Locate the cell with the specified text and output its [x, y] center coordinate. 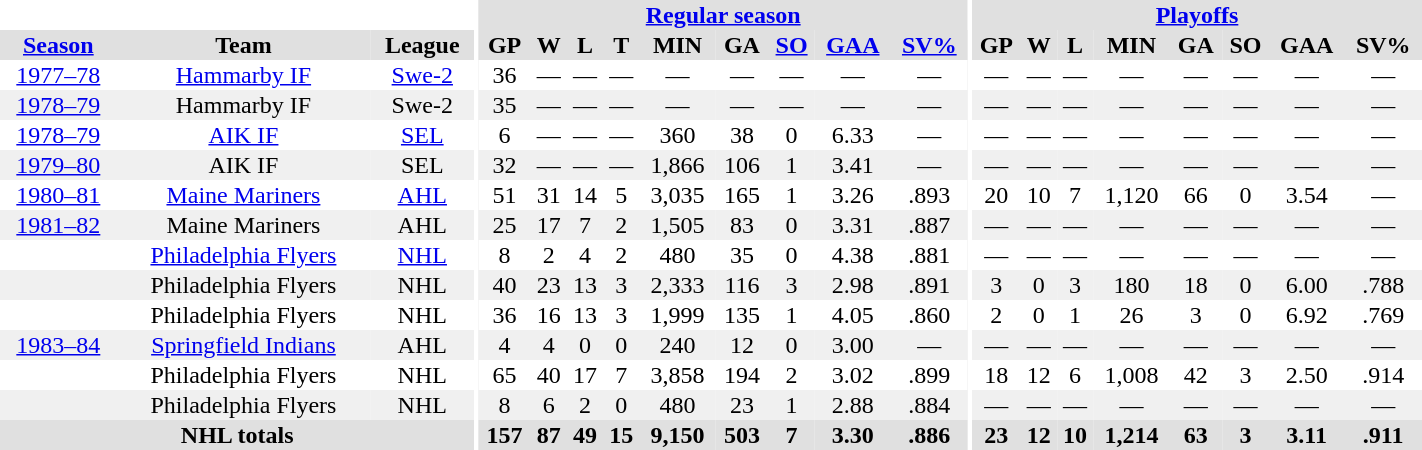
3.11 [1307, 435]
.788 [1383, 285]
51 [504, 195]
.911 [1383, 435]
42 [1196, 375]
Team [244, 45]
106 [742, 165]
3.31 [853, 225]
1,120 [1131, 195]
NHL totals [237, 435]
15 [621, 435]
6.00 [1307, 285]
2.50 [1307, 375]
1981–82 [58, 225]
.881 [930, 255]
1,214 [1131, 435]
38 [742, 135]
116 [742, 285]
360 [677, 135]
1,505 [677, 225]
3.41 [853, 165]
6.33 [853, 135]
165 [742, 195]
2,333 [677, 285]
4.05 [853, 315]
3,035 [677, 195]
.914 [1383, 375]
26 [1131, 315]
3.00 [853, 345]
2.98 [853, 285]
4.38 [853, 255]
Season [58, 45]
9,150 [677, 435]
3,858 [677, 375]
.887 [930, 225]
.891 [930, 285]
.769 [1383, 315]
.884 [930, 405]
1977–78 [58, 75]
.886 [930, 435]
.893 [930, 195]
87 [549, 435]
25 [504, 225]
3.54 [1307, 195]
49 [585, 435]
1983–84 [58, 345]
5 [621, 195]
32 [504, 165]
14 [585, 195]
180 [1131, 285]
League [422, 45]
3.02 [853, 375]
83 [742, 225]
194 [742, 375]
503 [742, 435]
.860 [930, 315]
1980–81 [58, 195]
65 [504, 375]
20 [996, 195]
16 [549, 315]
1,866 [677, 165]
T [621, 45]
240 [677, 345]
Regular season [723, 15]
.899 [930, 375]
2.88 [853, 405]
1,999 [677, 315]
1,008 [1131, 375]
31 [549, 195]
Springfield Indians [244, 345]
157 [504, 435]
63 [1196, 435]
135 [742, 315]
3.30 [853, 435]
66 [1196, 195]
6.92 [1307, 315]
1979–80 [58, 165]
3.26 [853, 195]
Playoffs [1197, 15]
